Identify which cell holds the provided text, then report its [X, Y] central coordinate. 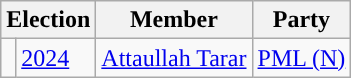
Attaullah Tarar [174, 58]
2024 [56, 58]
Party [302, 20]
Member [174, 20]
PML (N) [302, 58]
Election [48, 20]
